Provide the [x, y] coordinate of the cell's center where the given text is located.  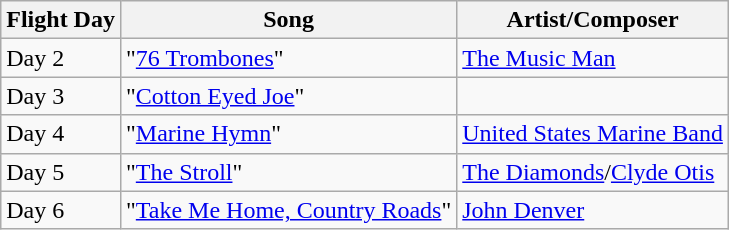
Flight Day [61, 20]
United States Marine Band [593, 134]
Artist/Composer [593, 20]
"Cotton Eyed Joe" [288, 96]
Day 4 [61, 134]
"Marine Hymn" [288, 134]
Day 3 [61, 96]
"Take Me Home, Country Roads" [288, 210]
Song [288, 20]
Day 5 [61, 172]
"The Stroll" [288, 172]
John Denver [593, 210]
"76 Trombones" [288, 58]
The Diamonds/Clyde Otis [593, 172]
Day 6 [61, 210]
Day 2 [61, 58]
The Music Man [593, 58]
